Find where the given text appears and provide that cell's center as (X, Y) coordinate. 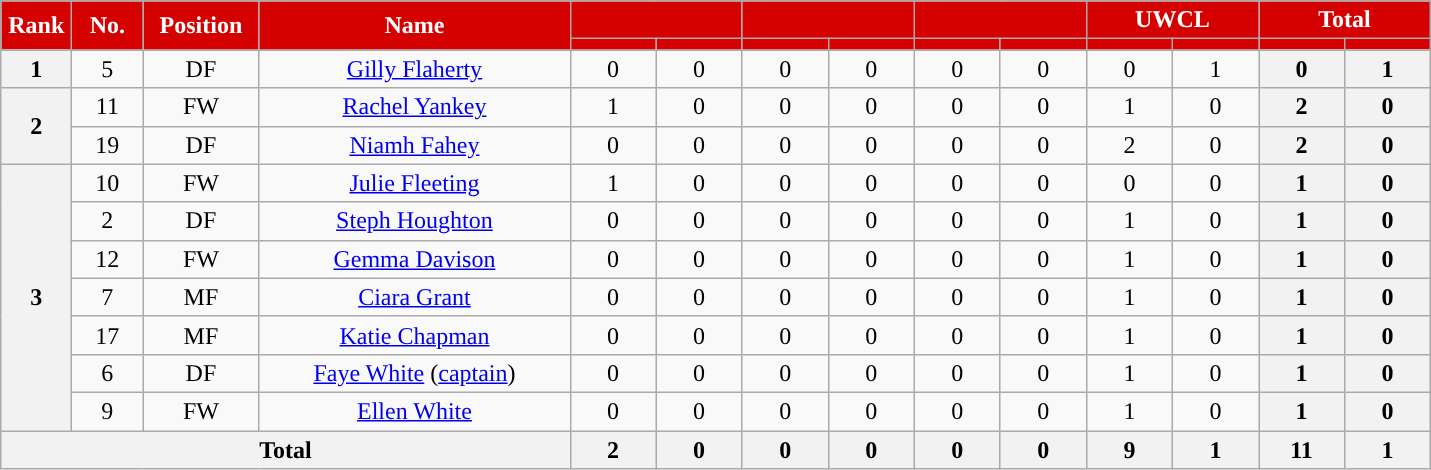
10 (108, 183)
Ciara Grant (414, 297)
Gemma Davison (414, 259)
3 (36, 297)
6 (108, 373)
No. (108, 26)
Ellen White (414, 411)
Gilly Flaherty (414, 69)
UWCL (1172, 20)
7 (108, 297)
Julie Fleeting (414, 183)
17 (108, 335)
Rachel Yankey (414, 107)
Position (201, 26)
Niamh Fahey (414, 145)
Katie Chapman (414, 335)
5 (108, 69)
12 (108, 259)
Faye White (captain) (414, 373)
19 (108, 145)
Name (414, 26)
Steph Houghton (414, 221)
Rank (36, 26)
